Find where the given text appears and provide that cell's center as (X, Y) coordinate. 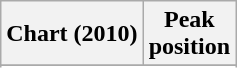
Chart (2010) (72, 34)
Peakposition (189, 34)
